Return the [X, Y] coordinate for the center point of the cell that contains the specified text.  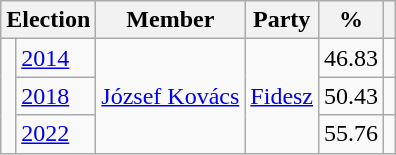
Fidesz [282, 96]
46.83 [352, 58]
Member [170, 20]
Election [48, 20]
2018 [56, 96]
2014 [56, 58]
2022 [56, 134]
55.76 [352, 134]
% [352, 20]
József Kovács [170, 96]
Party [282, 20]
50.43 [352, 96]
